Detect which cell encompasses the target text, then output its [x, y] center coordinate. 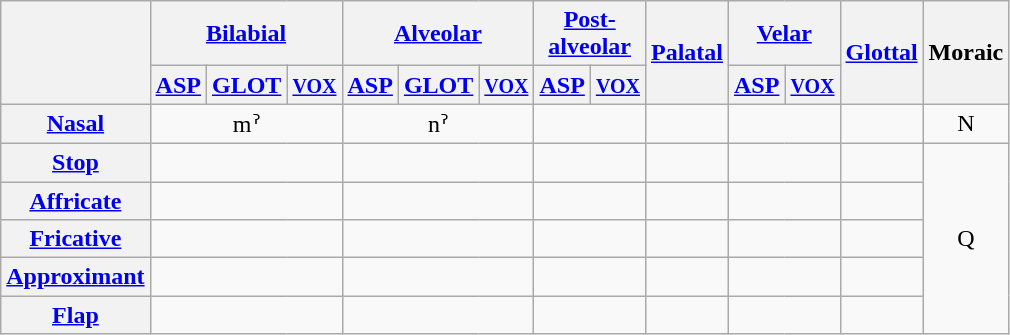
N [966, 124]
mˀ [246, 124]
Approximant [76, 277]
nˀ [438, 124]
Alveolar [438, 34]
Q [966, 238]
Flap [76, 315]
Nasal [76, 124]
Post-alveolar [590, 34]
Glottal [882, 52]
Palatal [686, 52]
Fricative [76, 239]
Moraic [966, 52]
Bilabial [246, 34]
Affricate [76, 201]
Stop [76, 162]
Velar [785, 34]
